Provide the (X, Y) coordinate of the cell's center where the given text is located.  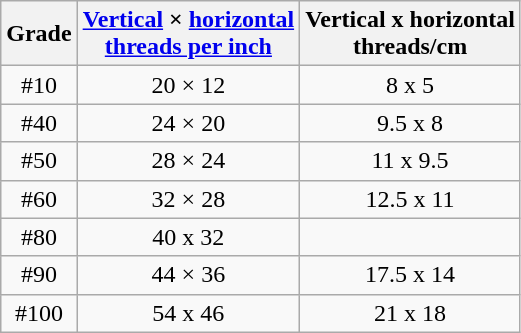
9.5 x 8 (410, 123)
Grade (39, 34)
17.5 x 14 (410, 275)
#60 (39, 199)
#10 (39, 85)
Vertical x horizontal threads/cm (410, 34)
32 × 28 (188, 199)
44 × 36 (188, 275)
54 x 46 (188, 313)
21 x 18 (410, 313)
#80 (39, 237)
28 × 24 (188, 161)
12.5 x 11 (410, 199)
40 x 32 (188, 237)
#40 (39, 123)
#50 (39, 161)
24 × 20 (188, 123)
Vertical × horizontalthreads per inch (188, 34)
11 x 9.5 (410, 161)
#90 (39, 275)
20 × 12 (188, 85)
#100 (39, 313)
8 x 5 (410, 85)
